Return [x, y] of the center of cell containing provided text 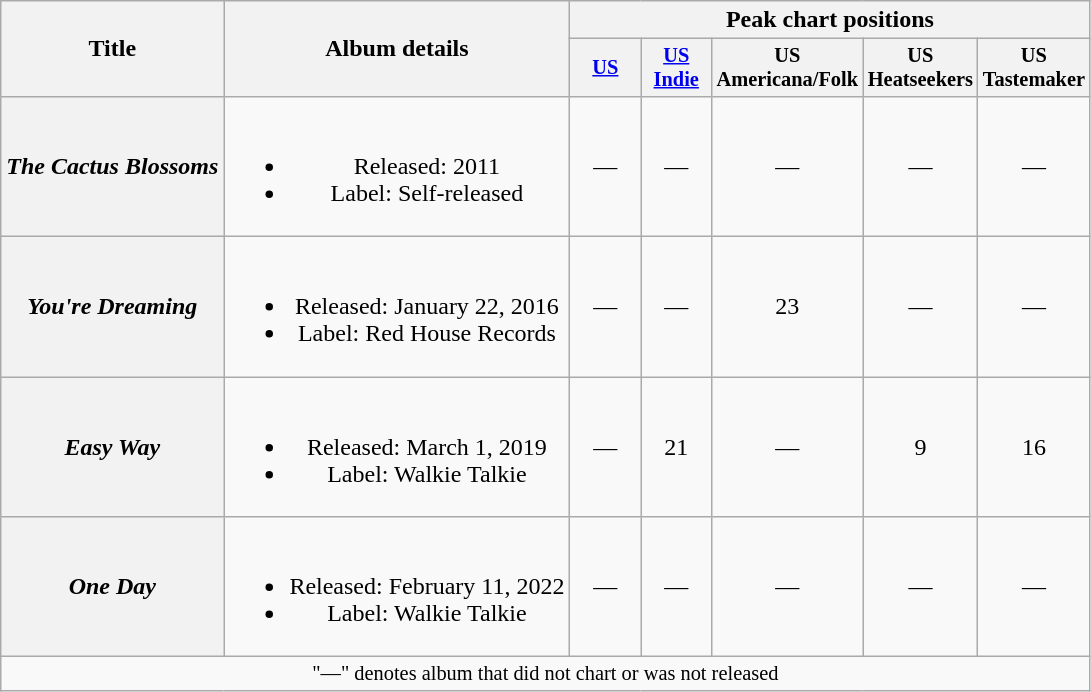
Title [112, 49]
23 [788, 307]
Released: February 11, 2022Label: Walkie Talkie [397, 587]
USIndie [676, 68]
Easy Way [112, 447]
"—" denotes album that did not chart or was not released [546, 674]
Album details [397, 49]
16 [1034, 447]
US [606, 68]
9 [920, 447]
US Heatseekers [920, 68]
You're Dreaming [112, 307]
US Americana/Folk [788, 68]
Released: 2011Label: Self-released [397, 166]
US Tastemaker [1034, 68]
21 [676, 447]
Released: March 1, 2019Label: Walkie Talkie [397, 447]
Peak chart positions [830, 20]
One Day [112, 587]
Released: January 22, 2016Label: Red House Records [397, 307]
The Cactus Blossoms [112, 166]
